Locate the cell with the specified text and output its (x, y) center coordinate. 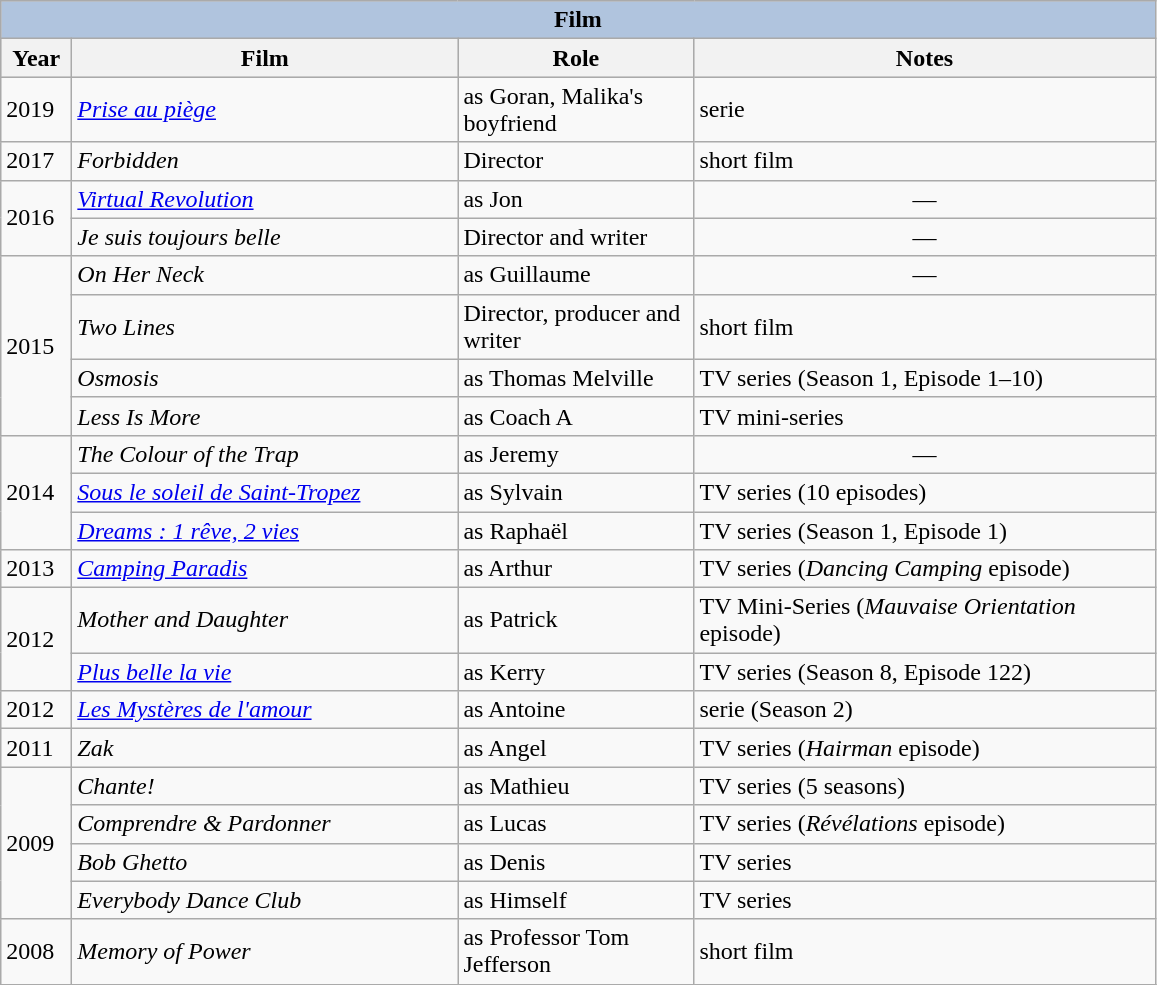
as Goran, Malika's boyfriend (576, 110)
as Kerry (576, 672)
as Coach A (576, 416)
2011 (36, 748)
Two Lines (265, 326)
Role (576, 58)
Mother and Daughter (265, 620)
as Mathieu (576, 786)
TV series (10 episodes) (924, 492)
Virtual Revolution (265, 199)
TV series (Season 1, Episode 1–10) (924, 378)
Plus belle la vie (265, 672)
as Jon (576, 199)
TV series (Hairman episode) (924, 748)
Camping Paradis (265, 569)
2008 (36, 952)
2019 (36, 110)
as Antoine (576, 710)
as Jeremy (576, 454)
Chante! (265, 786)
as Professor Tom Jefferson (576, 952)
TV Mini-Series (Mauvaise Orientation episode) (924, 620)
Je suis toujours belle (265, 237)
2013 (36, 569)
Memory of Power (265, 952)
2015 (36, 346)
TV series (Season 8, Episode 122) (924, 672)
Sous le soleil de Saint-Tropez (265, 492)
Dreams : 1 rêve, 2 vies (265, 531)
Director and writer (576, 237)
Les Mystères de l'amour (265, 710)
TV series (Dancing Camping episode) (924, 569)
Year (36, 58)
as Patrick (576, 620)
as Raphaël (576, 531)
Everybody Dance Club (265, 900)
2016 (36, 218)
as Guillaume (576, 275)
as Thomas Melville (576, 378)
TV series (Season 1, Episode 1) (924, 531)
as Denis (576, 862)
TV series (5 seasons) (924, 786)
TV series (Révélations episode) (924, 824)
as Arthur (576, 569)
serie (924, 110)
Comprendre & Pardonner (265, 824)
as Angel (576, 748)
serie (Season 2) (924, 710)
Less Is More (265, 416)
Notes (924, 58)
Zak (265, 748)
Director (576, 161)
The Colour of the Trap (265, 454)
Forbidden (265, 161)
Prise au piège (265, 110)
as Sylvain (576, 492)
TV mini-series (924, 416)
2014 (36, 492)
as Lucas (576, 824)
as Himself (576, 900)
Bob Ghetto (265, 862)
2017 (36, 161)
2009 (36, 843)
Osmosis (265, 378)
Director, producer and writer (576, 326)
On Her Neck (265, 275)
